From the cell containing the given text, extract its center point as [x, y] coordinate. 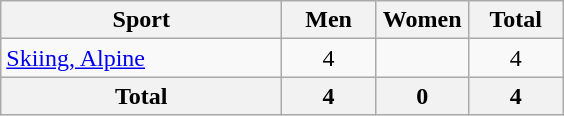
0 [422, 96]
Women [422, 20]
Skiing, Alpine [142, 58]
Men [329, 20]
Sport [142, 20]
